Identify which cell holds the provided text, then report its (x, y) central coordinate. 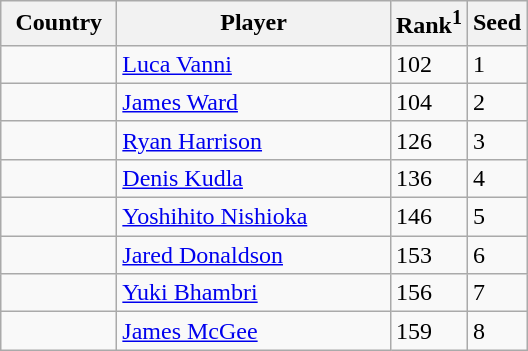
5 (496, 217)
6 (496, 255)
Player (254, 24)
Yuki Bhambri (254, 293)
3 (496, 140)
146 (428, 217)
159 (428, 331)
156 (428, 293)
136 (428, 178)
102 (428, 64)
Country (59, 24)
James Ward (254, 102)
4 (496, 178)
Ryan Harrison (254, 140)
Denis Kudla (254, 178)
8 (496, 331)
7 (496, 293)
1 (496, 64)
Jared Donaldson (254, 255)
2 (496, 102)
104 (428, 102)
Yoshihito Nishioka (254, 217)
Seed (496, 24)
126 (428, 140)
Rank1 (428, 24)
Luca Vanni (254, 64)
153 (428, 255)
James McGee (254, 331)
